Find where the given text appears and provide that cell's center as [X, Y] coordinate. 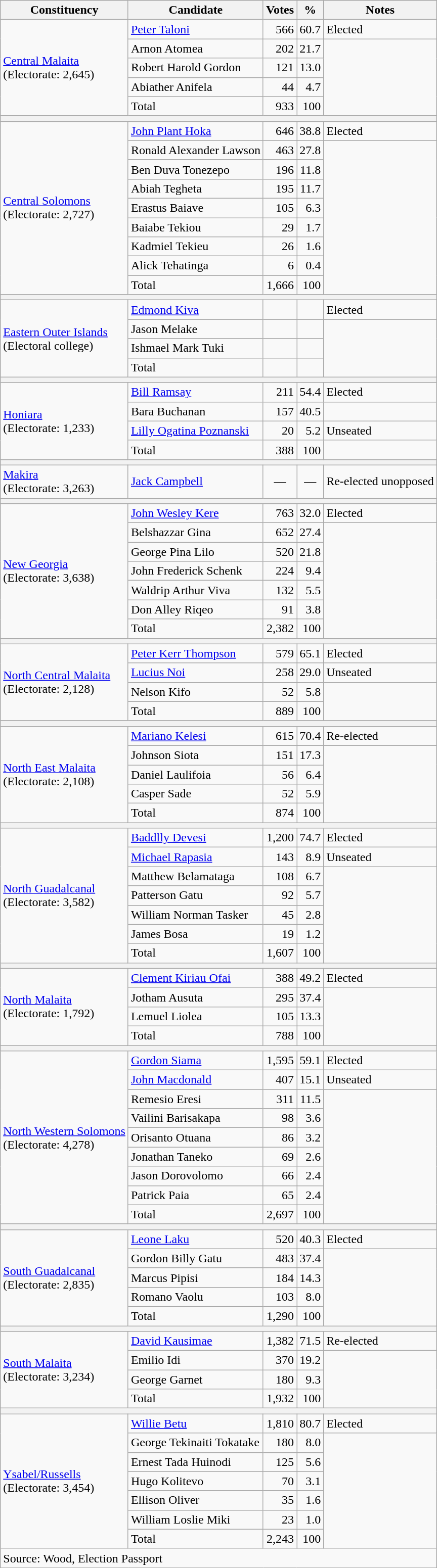
Lucius Noi [195, 673]
Gordon Siama [195, 1061]
132 [280, 590]
5.5 [311, 590]
65 [280, 1195]
9.4 [311, 571]
29 [280, 227]
26 [280, 247]
Johnson Siota [195, 755]
5.8 [311, 692]
1,932 [280, 1399]
108 [280, 876]
11.7 [311, 188]
Leone Laku [195, 1239]
202 [280, 49]
William Norman Tasker [195, 915]
Hugo Kolitevo [195, 1481]
13.3 [311, 1016]
Remesio Eresi [195, 1099]
Jonathan Taneko [195, 1157]
Kadmiel Tekieu [195, 247]
George Tekinaiti Tokatake [195, 1443]
John Plant Hoka [195, 131]
5.2 [311, 431]
Casper Sade [195, 794]
80.7 [311, 1423]
North Central Malaita(Electorate: 2,128) [65, 682]
1,382 [280, 1341]
1.0 [311, 1519]
45 [280, 915]
11.8 [311, 169]
Alick Tehatinga [195, 266]
91 [280, 609]
44 [280, 87]
59.1 [311, 1061]
19 [280, 934]
Jotham Ausuta [195, 997]
Clement Kiriau Ofai [195, 978]
652 [280, 533]
William Loslie Miki [195, 1519]
1,595 [280, 1061]
4.7 [311, 87]
Nelson Kifo [195, 692]
3.2 [311, 1137]
3.6 [311, 1118]
11.5 [311, 1099]
Lemuel Liolea [195, 1016]
258 [280, 673]
311 [280, 1099]
1,810 [280, 1423]
27.4 [311, 533]
1.2 [311, 934]
483 [280, 1258]
New Georgia(Electorate: 3,638) [65, 571]
184 [280, 1277]
70.4 [311, 736]
6.3 [311, 208]
35 [280, 1500]
6.4 [311, 775]
James Bosa [195, 934]
Don Alley Riqeo [195, 609]
Candidate [195, 10]
Ronald Alexander Lawson [195, 150]
George Garnet [195, 1380]
Jason Dorovolomo [195, 1176]
Source: Wood, Election Passport [219, 1558]
40.5 [311, 411]
20 [280, 431]
1.7 [311, 227]
1,290 [280, 1316]
8.9 [311, 857]
North Western Solomons(Electorate: 4,278) [65, 1138]
Abiah Tegheta [195, 188]
615 [280, 736]
Edmond Kiva [195, 310]
Gordon Billy Gatu [195, 1258]
143 [280, 857]
32.0 [311, 513]
David Kausimae [195, 1341]
646 [280, 131]
Matthew Belamataga [195, 876]
933 [280, 106]
% [311, 10]
Romano Vaolu [195, 1297]
2,243 [280, 1539]
86 [280, 1137]
70 [280, 1481]
Arnon Atomea [195, 49]
2.6 [311, 1157]
Mariano Kelesi [195, 736]
56 [280, 775]
Ellison Oliver [195, 1500]
463 [280, 150]
Central Malaita(Electorate: 2,645) [65, 68]
195 [280, 188]
2,382 [280, 629]
Ysabel/Russells(Electorate: 3,454) [65, 1481]
Marcus Pipisi [195, 1277]
6 [280, 266]
38.8 [311, 131]
Waldrip Arthur Viva [195, 590]
69 [280, 1157]
27.8 [311, 150]
19.2 [311, 1360]
14.3 [311, 1277]
889 [280, 711]
15.1 [311, 1080]
Votes [280, 10]
North Guadalcanal (Electorate: 3,582) [65, 895]
Bill Ramsay [195, 392]
103 [280, 1297]
60.7 [311, 29]
17.3 [311, 755]
49.2 [311, 978]
211 [280, 392]
Constituency [65, 10]
579 [280, 653]
196 [280, 169]
6.7 [311, 876]
Central Solomons (Electorate: 2,727) [65, 208]
66 [280, 1176]
98 [280, 1118]
Peter Taloni [195, 29]
Patterson Gatu [195, 895]
Erastus Baiave [195, 208]
21.7 [311, 49]
Notes [380, 10]
Ishmael Mark Tuki [195, 348]
566 [280, 29]
1,607 [280, 953]
Re-elected unopposed [380, 481]
5.7 [311, 895]
65.1 [311, 653]
21.8 [311, 552]
Orisanto Otuana [195, 1137]
John Wesley Kere [195, 513]
Ernest Tada Huinodi [195, 1462]
2,697 [280, 1214]
92 [280, 895]
North East Malaita(Electorate: 2,108) [65, 774]
Daniel Laulifoia [195, 775]
Honiara(Electorate: 1,233) [65, 421]
Baddlly Devesi [195, 838]
Emilio Idi [195, 1360]
Bara Buchanan [195, 411]
5.6 [311, 1462]
Eastern Outer Islands(Electoral college) [65, 339]
Vailini Barisakapa [195, 1118]
Willie Betu [195, 1423]
151 [280, 755]
Jack Campbell [195, 481]
121 [280, 68]
Patrick Paia [195, 1195]
George Pina Lilo [195, 552]
John Frederick Schenk [195, 571]
John Macdonald [195, 1080]
13.0 [311, 68]
Jason Melake [195, 329]
South Malaita(Electorate: 3,234) [65, 1370]
2.8 [311, 915]
71.5 [311, 1341]
407 [280, 1080]
Robert Harold Gordon [195, 68]
Ben Duva Tonezepo [195, 169]
3.8 [311, 609]
Michael Rapasia [195, 857]
874 [280, 813]
125 [280, 1462]
Belshazzar Gina [195, 533]
224 [280, 571]
54.4 [311, 392]
157 [280, 411]
North Malaita(Electorate: 1,792) [65, 1007]
763 [280, 513]
74.7 [311, 838]
Makira(Electorate: 3,263) [65, 481]
29.0 [311, 673]
23 [280, 1519]
295 [280, 997]
9.3 [311, 1380]
1,666 [280, 285]
370 [280, 1360]
0.4 [311, 266]
40.3 [311, 1239]
788 [280, 1035]
5.9 [311, 794]
Peter Kerr Thompson [195, 653]
3.1 [311, 1481]
South Guadalcanal(Electorate: 2,835) [65, 1277]
Abiather Anifela [195, 87]
1,200 [280, 838]
Baiabe Tekiou [195, 227]
Lilly Ogatina Poznanski [195, 431]
